Capture the cell that displays the provided text and extract its (x, y) central coordinate. 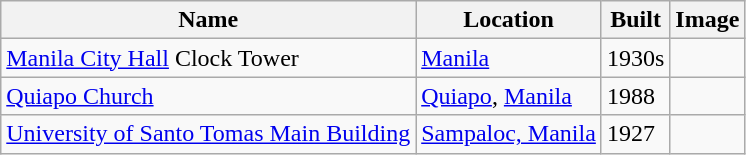
Quiapo Church (208, 96)
Image (708, 20)
1988 (635, 96)
Quiapo, Manila (509, 96)
Name (208, 20)
1927 (635, 134)
Location (509, 20)
Sampaloc, Manila (509, 134)
Manila City Hall Clock Tower (208, 58)
University of Santo Tomas Main Building (208, 134)
Manila (509, 58)
Built (635, 20)
1930s (635, 58)
